Determine the (x, y) coordinate at the center of the cell enclosing the given text.  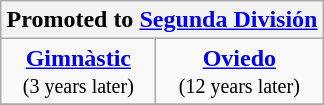
Gimnàstic(3 years later) (78, 72)
Promoted to Segunda División (162, 20)
Oviedo(12 years later) (240, 72)
